Identify which cell holds the provided text, then report its [x, y] central coordinate. 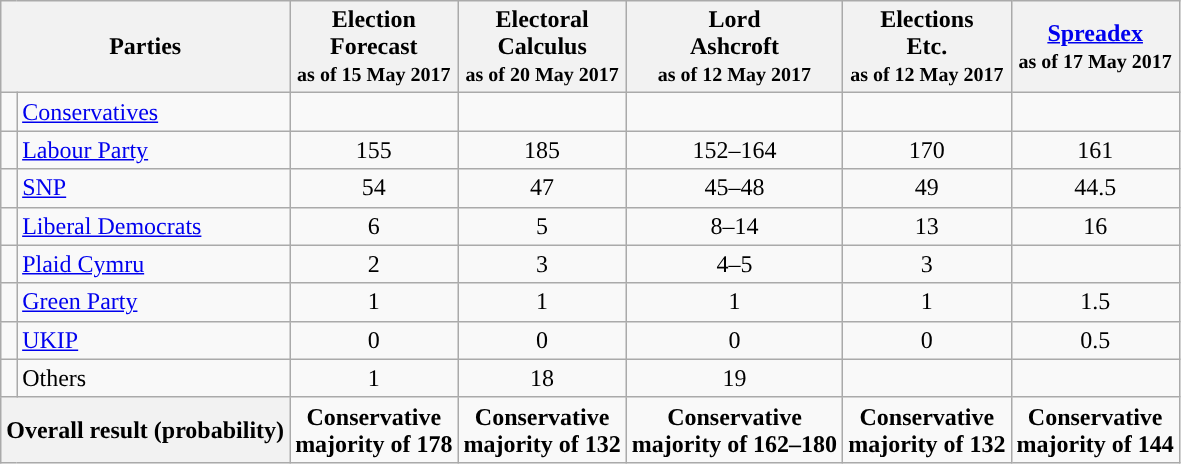
UKIP [154, 340]
16 [1095, 226]
6 [374, 226]
161 [1095, 150]
Liberal Democrats [154, 226]
0.5 [1095, 340]
18 [542, 378]
155 [374, 150]
Lord Ashcroftas of 12 May 2017 [734, 47]
13 [927, 226]
Electoral Calculusas of 20 May 2017 [542, 47]
2 [374, 264]
19 [734, 378]
44.5 [1095, 188]
185 [542, 150]
Others [154, 378]
49 [927, 188]
Conservatives [154, 112]
152–164 [734, 150]
54 [374, 188]
Plaid Cymru [154, 264]
47 [542, 188]
Labour Party [154, 150]
4–5 [734, 264]
Conservative majority of 144 [1095, 430]
170 [927, 150]
45–48 [734, 188]
ElectionForecastas of 15 May 2017 [374, 47]
Conservative majority of 162–180 [734, 430]
Conservative majority of 178 [374, 430]
Spreadexas of 17 May 2017 [1095, 47]
8–14 [734, 226]
ElectionsEtc.as of 12 May 2017 [927, 47]
5 [542, 226]
SNP [154, 188]
Parties [146, 47]
Green Party [154, 302]
1.5 [1095, 302]
Overall result (probability) [146, 430]
